Detect which cell encompasses the target text, then output its [x, y] center coordinate. 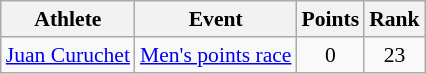
0 [330, 55]
Rank [394, 19]
Points [330, 19]
Men's points race [216, 55]
Event [216, 19]
Athlete [68, 19]
Juan Curuchet [68, 55]
23 [394, 55]
